Pinpoint the cell where the given text exists, returning its [x, y] midpoint coordinate. 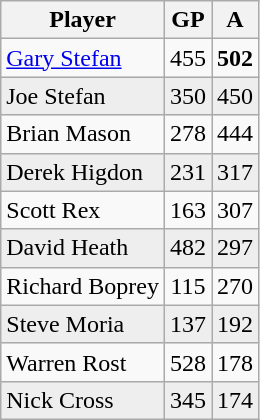
Player [83, 20]
178 [236, 362]
528 [188, 362]
278 [188, 134]
270 [236, 286]
482 [188, 248]
307 [236, 210]
297 [236, 248]
Brian Mason [83, 134]
Steve Moria [83, 324]
450 [236, 96]
137 [188, 324]
455 [188, 58]
350 [188, 96]
163 [188, 210]
444 [236, 134]
Gary Stefan [83, 58]
345 [188, 400]
317 [236, 172]
David Heath [83, 248]
Richard Boprey [83, 286]
Warren Rost [83, 362]
231 [188, 172]
502 [236, 58]
Scott Rex [83, 210]
Joe Stefan [83, 96]
GP [188, 20]
192 [236, 324]
174 [236, 400]
115 [188, 286]
Derek Higdon [83, 172]
Nick Cross [83, 400]
A [236, 20]
